Scan for the cell matching the given text and deliver its [X, Y] coordinate at center. 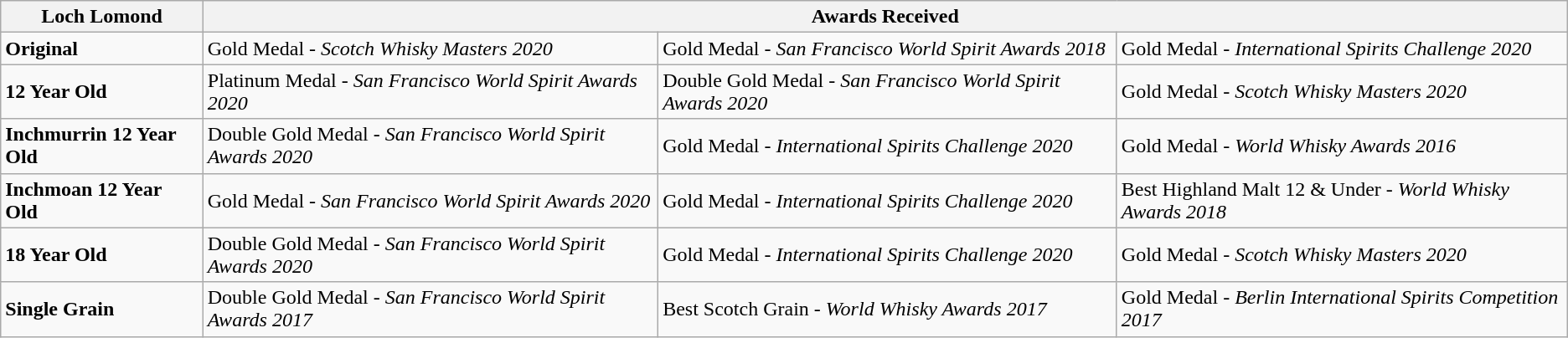
Awards Received [885, 17]
Best Highland Malt 12 & Under - World Whisky Awards 2018 [1342, 201]
Platinum Medal - San Francisco World Spirit Awards 2020 [431, 92]
Single Grain [102, 310]
Inchmurrin 12 Year Old [102, 146]
Original [102, 49]
Gold Medal - San Francisco World Spirit Awards 2018 [888, 49]
Double Gold Medal - San Francisco World Spirit Awards 2017 [431, 310]
Best Scotch Grain - World Whisky Awards 2017 [888, 310]
Gold Medal - San Francisco World Spirit Awards 2020 [431, 201]
Gold Medal - World Whisky Awards 2016 [1342, 146]
Gold Medal - Berlin International Spirits Competition 2017 [1342, 310]
Loch Lomond [102, 17]
18 Year Old [102, 254]
12 Year Old [102, 92]
Inchmoan 12 Year Old [102, 201]
